Scan for the cell matching the given text and deliver its [x, y] coordinate at center. 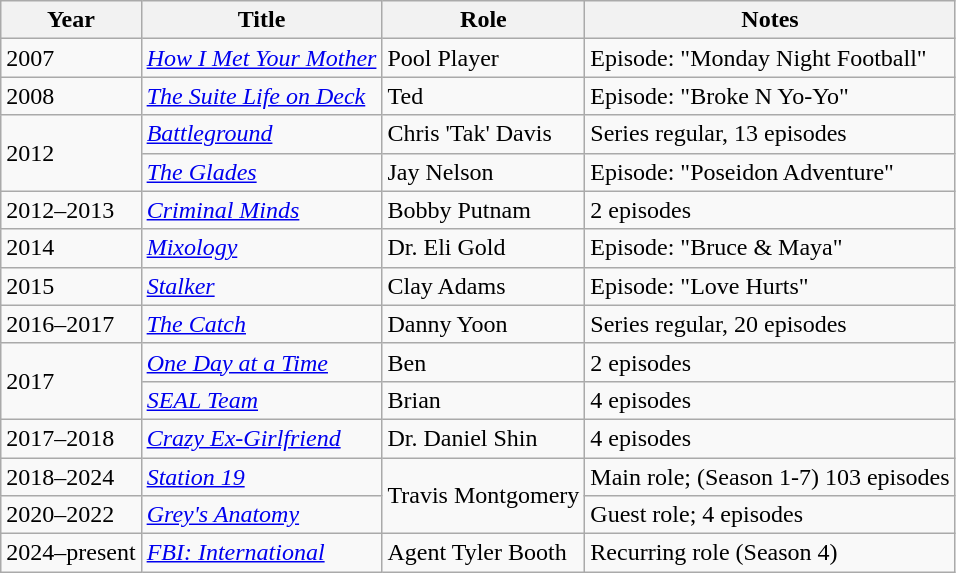
Jay Nelson [484, 172]
Mixology [262, 248]
2012 [71, 153]
Ted [484, 96]
Year [71, 20]
The Catch [262, 324]
Travis Montgomery [484, 496]
2014 [71, 248]
Stalker [262, 286]
Bobby Putnam [484, 210]
Ben [484, 362]
Grey's Anatomy [262, 515]
2018–2024 [71, 477]
Recurring role (Season 4) [770, 553]
Episode: "Bruce & Maya" [770, 248]
Crazy Ex-Girlfriend [262, 438]
The Glades [262, 172]
2016–2017 [71, 324]
Station 19 [262, 477]
Guest role; 4 episodes [770, 515]
2012–2013 [71, 210]
Series regular, 20 episodes [770, 324]
Battleground [262, 134]
How I Met Your Mother [262, 58]
Chris 'Tak' Davis [484, 134]
Criminal Minds [262, 210]
SEAL Team [262, 400]
Agent Tyler Booth [484, 553]
Series regular, 13 episodes [770, 134]
Dr. Daniel Shin [484, 438]
Episode: "Broke N Yo-Yo" [770, 96]
Danny Yoon [484, 324]
Brian [484, 400]
Dr. Eli Gold [484, 248]
FBI: International [262, 553]
The Suite Life on Deck [262, 96]
Notes [770, 20]
Main role; (Season 1-7) 103 episodes [770, 477]
2017–2018 [71, 438]
2020–2022 [71, 515]
Clay Adams [484, 286]
One Day at a Time [262, 362]
Pool Player [484, 58]
Episode: "Love Hurts" [770, 286]
Title [262, 20]
Role [484, 20]
Episode: "Monday Night Football" [770, 58]
2017 [71, 381]
2015 [71, 286]
2007 [71, 58]
2024–present [71, 553]
Episode: "Poseidon Adventure" [770, 172]
2008 [71, 96]
